Pinpoint the cell where the given text exists, returning its [x, y] midpoint coordinate. 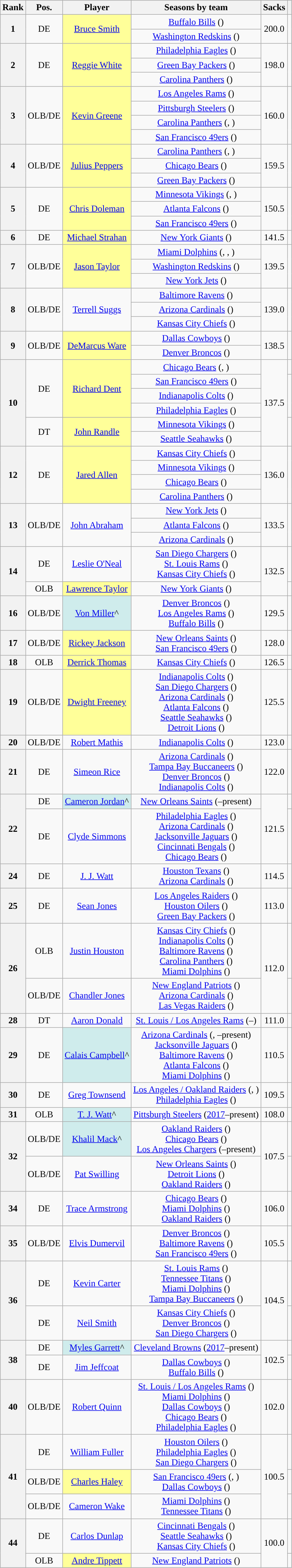
Reggie White [97, 65]
William Fuller [97, 1452]
14 [13, 571]
Cameron Jordan^ [97, 802]
8 [13, 309]
Arizona Cardinals ()Tampa Bay Buccaneers ()Denver Broncos ()Indianapolis Colts () [196, 772]
100.5 [274, 1477]
Khalil Mack^ [97, 1139]
133.5 [274, 525]
112.0 [274, 968]
Derrick Thomas [97, 662]
34 [13, 1208]
Bruce Smith [97, 29]
Carlos Dunlap [97, 1536]
Andre Tippett [97, 1560]
Oakland Raiders () Chicago Bears () Los Angeles Chargers (–present) [196, 1139]
Pittsburgh Steelers (2017–present) [196, 1114]
Terrell Suggs [97, 309]
Chicago Bears (, ) [196, 367]
Robert Mathis [97, 742]
40 [13, 1407]
104.5 [274, 1301]
Seattle Seahawks () [196, 439]
3 [13, 115]
125.5 [274, 702]
Rank [13, 8]
129.5 [274, 613]
Leslie O'Neal [97, 564]
Philadelphia Eagles ()Arizona Cardinals ()Jacksonville Jaguars ()Cincinnati Bengals ()Chicago Bears () [196, 836]
31 [13, 1114]
159.5 [274, 165]
Jason Taylor [97, 266]
Seasons by team [196, 8]
Minnesota Vikings (, ) [196, 195]
Charles Haley [97, 1481]
DeMarcus Ware [97, 345]
36 [13, 1301]
Jared Allen [97, 475]
Denver Broncos ()Baltimore Ravens ()San Francisco 49ers () [196, 1243]
114.5 [274, 876]
200.0 [274, 29]
San Diego Chargers ()St. Louis Rams ()Kansas City Chiefs () [196, 564]
20 [13, 742]
Michael Strahan [97, 238]
Denver Broncos ()Los Angeles Rams () Buffalo Bills () [196, 613]
Dallas Cowboys () [196, 338]
Los Angeles Rams () [196, 94]
Myles Garrett^ [97, 1348]
30 [13, 1095]
106.0 [274, 1208]
Trace Armstrong [97, 1208]
Miami Dolphins (, , ) [196, 252]
Lawrence Taylor [97, 589]
160.0 [274, 115]
Houston Texans ()Arizona Cardinals () [196, 876]
San Francisco 49ers (, )Dallas Cowboys () [196, 1481]
136.0 [274, 475]
12 [13, 475]
Sacks [274, 8]
Houston Oilers ()Philadelphia Eagles ()San Diego Chargers () [196, 1452]
19 [13, 702]
Miami Dolphins () Tennessee Titans () [196, 1506]
T. J. Watt^ [97, 1114]
Rickey Jackson [97, 643]
113.0 [274, 906]
Greg Townsend [97, 1095]
105.5 [274, 1243]
108.0 [274, 1114]
24 [13, 876]
141.5 [274, 238]
18 [13, 662]
100.0 [274, 1543]
41 [13, 1477]
102.0 [274, 1407]
Chandler Jones [97, 996]
121.5 [274, 829]
St. Louis Rams ()Tennessee Titans ()Miami Dolphins ()Tampa Bay Buccaneers () [196, 1284]
44 [13, 1543]
Richard Dent [97, 388]
Kevin Carter [97, 1284]
Baltimore Ravens () [196, 295]
128.0 [274, 643]
107.5 [274, 1156]
26 [13, 968]
137.5 [274, 403]
Indianapolis Colts ()San Diego Chargers ()Arizona Cardinals ()Atlanta Falcons ()Seattle Seahawks ()Detroit Lions () [196, 702]
New England Patriots () [196, 1560]
Jim Jeffcoat [97, 1367]
Julius Peppers [97, 165]
Cleveland Browns (2017–present) [196, 1348]
Los Angeles Raiders ()Houston Oilers ()Green Bay Packers () [196, 906]
126.5 [274, 662]
Dwight Freeney [97, 702]
150.5 [274, 209]
Clyde Simmons [97, 836]
6 [13, 238]
16 [13, 613]
5 [13, 209]
Von Miller^ [97, 613]
109.5 [274, 1095]
Simeon Rice [97, 772]
Robert Quinn [97, 1407]
25 [13, 906]
21 [13, 772]
J. J. Watt [97, 876]
Cameron Wake [97, 1506]
New Orleans Saints ()Detroit Lions ()Oakland Raiders () [196, 1174]
Sean Jones [97, 906]
9 [13, 345]
122.0 [274, 772]
Pittsburgh Steelers () [196, 108]
John Randle [97, 432]
139.0 [274, 309]
17 [13, 643]
198.0 [274, 65]
132.5 [274, 571]
Kansas City Chiefs ()Indianapolis Colts ()Baltimore Ravens ()Carolina Panthers ()Miami Dolphins () [196, 951]
Pos. [44, 8]
New England Patriots ()Arizona Cardinals ()Las Vegas Raiders () [196, 996]
22 [13, 829]
Arizona Cardinals (, –present)Jacksonville Jaguars ()Baltimore Ravens ()Atlanta Falcons ()Miami Dolphins () [196, 1055]
138.5 [274, 345]
28 [13, 1020]
Los Angeles / Oakland Raiders (, )Philadelphia Eagles () [196, 1095]
4 [13, 165]
Kevin Greene [97, 115]
110.5 [274, 1055]
Cincinnati Bengals ()Seattle Seahawks ()Kansas City Chiefs () [196, 1536]
102.5 [274, 1360]
Calais Campbell^ [97, 1055]
Chicago Bears ()Miami Dolphins ()Oakland Raiders () [196, 1208]
10 [13, 403]
13 [13, 525]
St. Louis / Los Angeles Rams (–) [196, 1020]
New Orleans Saints ()San Francisco 49ers () [196, 643]
32 [13, 1156]
1 [13, 29]
111.0 [274, 1020]
Kansas City Chiefs ()Denver Broncos ()San Diego Chargers () [196, 1323]
New Orleans Saints (–present) [196, 802]
Elvis Dumervil [97, 1243]
Pat Swilling [97, 1174]
7 [13, 266]
Chris Doleman [97, 209]
2 [13, 65]
St. Louis / Los Angeles Rams () Miami Dolphins () Dallas Cowboys () Chicago Bears () Philadelphia Eagles () [196, 1407]
John Abraham [97, 525]
38 [13, 1360]
Neil Smith [97, 1323]
Aaron Donald [97, 1020]
139.5 [274, 266]
123.0 [274, 742]
35 [13, 1243]
Justin Houston [97, 951]
Dallas Cowboys ()Buffalo Bills () [196, 1367]
Denver Broncos () [196, 352]
Buffalo Bills () [196, 22]
Player [97, 8]
29 [13, 1055]
